Search for the cell housing the specified text and yield its (x, y) center coordinate. 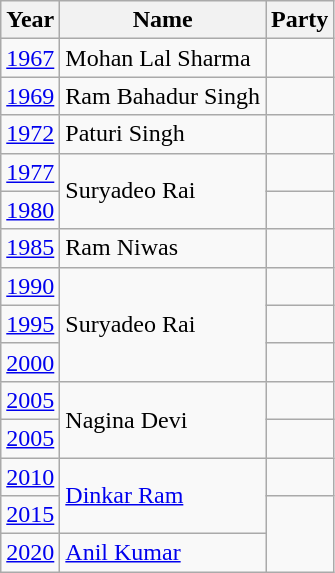
1967 (30, 58)
Party (300, 20)
2020 (30, 553)
1972 (30, 134)
1980 (30, 210)
2000 (30, 362)
Name (163, 20)
2010 (30, 477)
Paturi Singh (163, 134)
1990 (30, 286)
Ram Bahadur Singh (163, 96)
1985 (30, 248)
Ram Niwas (163, 248)
Nagina Devi (163, 419)
Year (30, 20)
1995 (30, 324)
Mohan Lal Sharma (163, 58)
Anil Kumar (163, 553)
Dinkar Ram (163, 496)
1977 (30, 172)
2015 (30, 515)
1969 (30, 96)
